Locate the cell with the specified text and output its [x, y] center coordinate. 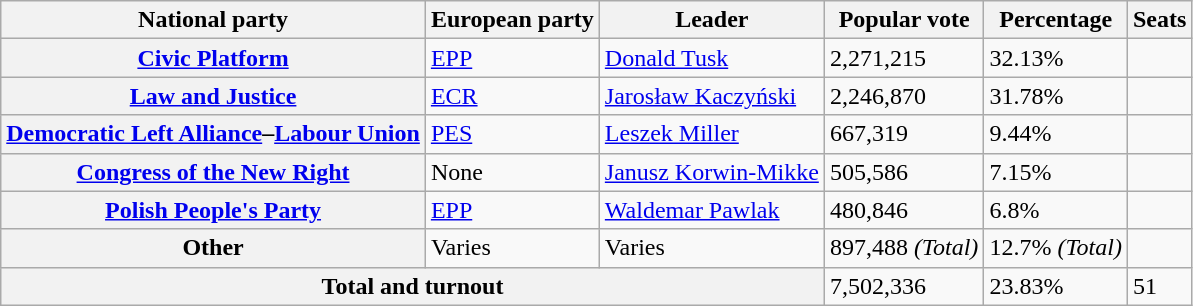
31.78% [1056, 96]
Leszek Miller [712, 134]
Popular vote [904, 20]
6.8% [1056, 210]
None [512, 172]
Total and turnout [413, 286]
Congress of the New Right [214, 172]
Polish People's Party [214, 210]
Civic Platform [214, 58]
Seats [1159, 20]
Leader [712, 20]
European party [512, 20]
Janusz Korwin-Mikke [712, 172]
32.13% [1056, 58]
Other [214, 248]
Percentage [1056, 20]
Democratic Left Alliance–Labour Union [214, 134]
667,319 [904, 134]
PES [512, 134]
7,502,336 [904, 286]
National party [214, 20]
Law and Justice [214, 96]
2,246,870 [904, 96]
Donald Tusk [712, 58]
23.83% [1056, 286]
9.44% [1056, 134]
897,488 (Total) [904, 248]
Jarosław Kaczyński [712, 96]
480,846 [904, 210]
505,586 [904, 172]
2,271,215 [904, 58]
7.15% [1056, 172]
12.7% (Total) [1056, 248]
ECR [512, 96]
51 [1159, 286]
Waldemar Pawlak [712, 210]
